From the cell containing the given text, extract its center point as [x, y] coordinate. 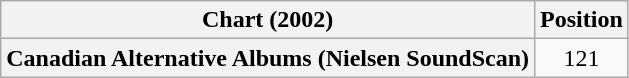
Chart (2002) [268, 20]
121 [582, 58]
Canadian Alternative Albums (Nielsen SoundScan) [268, 58]
Position [582, 20]
